Determine the (X, Y) coordinate at the center of the cell enclosing the given text.  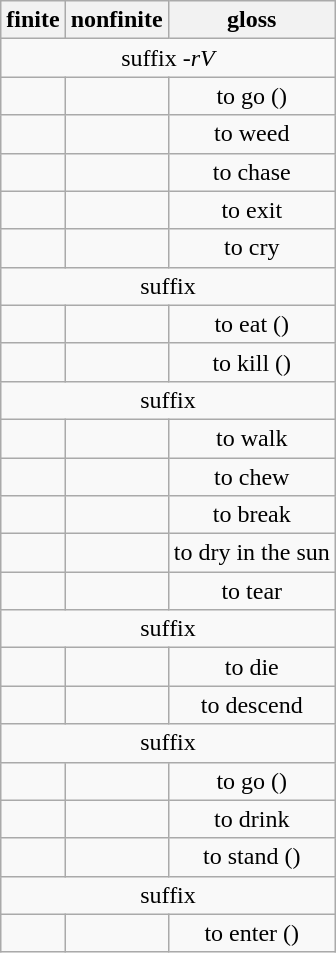
to kill () (252, 362)
to enter () (252, 933)
to weed (252, 134)
to eat () (252, 324)
nonfinite (116, 20)
to break (252, 515)
to descend (252, 705)
to die (252, 667)
to walk (252, 438)
to drink (252, 819)
to chew (252, 477)
to exit (252, 210)
to dry in the sun (252, 553)
finite (33, 20)
to tear (252, 591)
gloss (252, 20)
to chase (252, 172)
to cry (252, 248)
suffix -rV (168, 58)
to stand () (252, 857)
